Extract the (x, y) coordinate from the center of the cell holding the provided text.  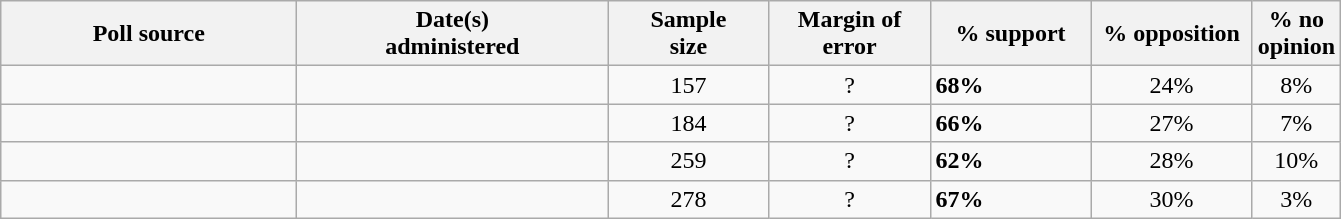
10% (1296, 161)
Date(s)administered (452, 34)
27% (1172, 123)
24% (1172, 85)
Poll source (149, 34)
% no opinion (1296, 34)
184 (688, 123)
Margin oferror (850, 34)
157 (688, 85)
68% (1010, 85)
28% (1172, 161)
Samplesize (688, 34)
259 (688, 161)
3% (1296, 199)
8% (1296, 85)
30% (1172, 199)
% support (1010, 34)
66% (1010, 123)
7% (1296, 123)
% opposition (1172, 34)
278 (688, 199)
62% (1010, 161)
67% (1010, 199)
